Identify which cell holds the provided text, then report its (X, Y) central coordinate. 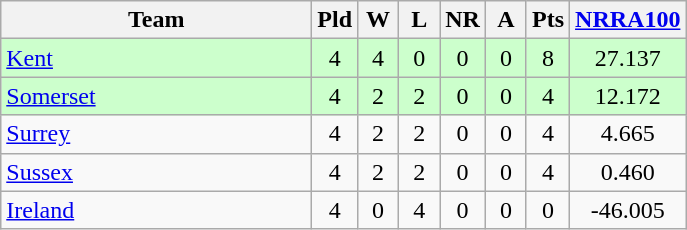
4.665 (628, 134)
Ireland (156, 210)
Team (156, 20)
-46.005 (628, 210)
Kent (156, 58)
A (506, 20)
Surrey (156, 134)
27.137 (628, 58)
W (378, 20)
8 (548, 58)
L (420, 20)
Sussex (156, 172)
Pts (548, 20)
Somerset (156, 96)
0.460 (628, 172)
NR (463, 20)
Pld (335, 20)
NRRA100 (628, 20)
12.172 (628, 96)
